Pinpoint the cell where the given text exists, returning its (X, Y) midpoint coordinate. 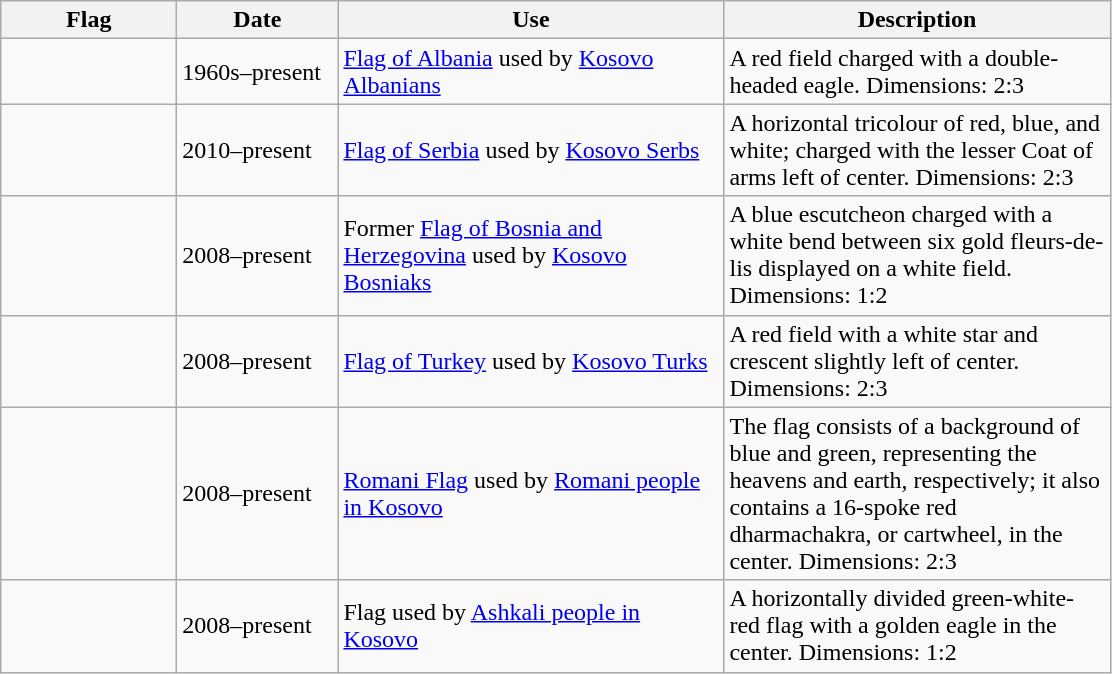
Flag of Albania used by Kosovo Albanians (531, 72)
A red field with a white star and crescent slightly left of center. Dimensions: 2:3 (917, 361)
A blue escutcheon charged with a white bend between six gold fleurs-de-lis displayed on a white field. Dimensions: 1:2 (917, 256)
Former Flag of Bosnia and Herzegovina used by Kosovo Bosniaks (531, 256)
A red field charged with a double-headed eagle. Dimensions: 2:3 (917, 72)
Romani Flag used by Romani people in Kosovo (531, 494)
1960s–present (258, 72)
Use (531, 20)
Flag used by Ashkali people in Kosovo (531, 626)
Flag of Turkey used by Kosovo Turks (531, 361)
A horizontal tricolour of red, blue, and white; charged with the lesser Coat of arms left of center. Dimensions: 2:3 (917, 150)
A horizontally divided green-white-red flag with a golden eagle in the center. Dimensions: 1:2 (917, 626)
2010–present (258, 150)
Flag (89, 20)
Date (258, 20)
Flag of Serbia used by Kosovo Serbs (531, 150)
Description (917, 20)
